Detect which cell encompasses the target text, then output its [X, Y] center coordinate. 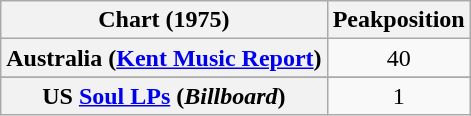
Australia (Kent Music Report) [164, 58]
40 [398, 58]
US Soul LPs (Billboard) [164, 96]
Peakposition [398, 20]
1 [398, 96]
Chart (1975) [164, 20]
